Capture the cell that displays the provided text and extract its (x, y) central coordinate. 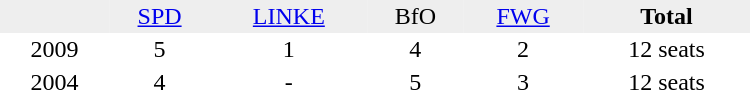
BfO (416, 16)
1 (288, 50)
5 (160, 50)
2 (523, 50)
2009 (54, 50)
SPD (160, 16)
12 seats (666, 50)
4 (416, 50)
LINKE (288, 16)
Total (666, 16)
FWG (523, 16)
